Output the (x, y) coordinate of the center of the cell containing the given text.  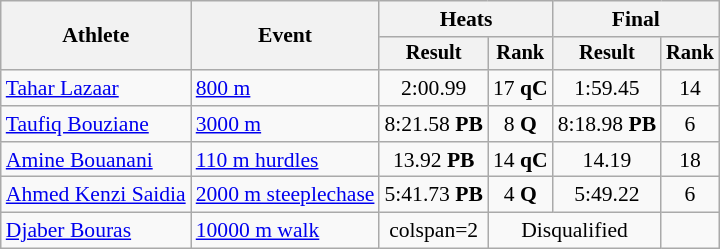
13.92 PB (433, 160)
Ahmed Kenzi Saidia (96, 195)
Final (636, 19)
3000 m (286, 124)
Heats (466, 19)
14 qC (520, 160)
8:18.98 PB (607, 124)
14.19 (607, 160)
14 (690, 88)
110 m hurdles (286, 160)
5:41.73 PB (433, 195)
2:00.99 (433, 88)
4 Q (520, 195)
8:21.58 PB (433, 124)
800 m (286, 88)
Event (286, 36)
2000 m steeplechase (286, 195)
colspan=2 (433, 231)
Athlete (96, 36)
18 (690, 160)
10000 m walk (286, 231)
Disqualified (574, 231)
Taufiq Bouziane (96, 124)
Amine Bouanani (96, 160)
5:49.22 (607, 195)
Djaber Bouras (96, 231)
17 qC (520, 88)
8 Q (520, 124)
1:59.45 (607, 88)
Tahar Lazaar (96, 88)
